Identify which cell holds the provided text, then report its (X, Y) central coordinate. 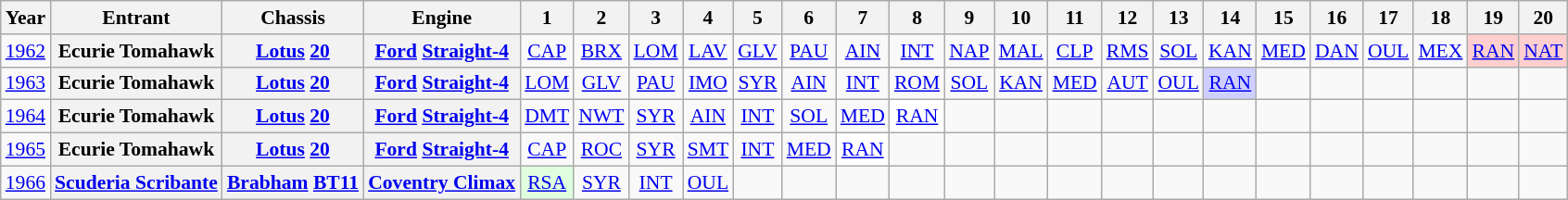
4 (708, 18)
DMT (547, 117)
Scuderia Scribante (136, 182)
10 (1021, 18)
15 (1283, 18)
NAP (969, 51)
Entrant (136, 18)
8 (917, 18)
12 (1128, 18)
ROC (601, 150)
SMT (708, 150)
Chassis (293, 18)
IMO (708, 83)
LAV (708, 51)
RMS (1128, 51)
3 (656, 18)
MAL (1021, 51)
1964 (26, 117)
Coventry Climax (441, 182)
1962 (26, 51)
7 (863, 18)
NAT (1543, 51)
1966 (26, 182)
5 (758, 18)
MEX (1440, 51)
6 (809, 18)
18 (1440, 18)
Brabham BT11 (293, 182)
14 (1231, 18)
1963 (26, 83)
13 (1178, 18)
Engine (441, 18)
2 (601, 18)
11 (1075, 18)
20 (1543, 18)
16 (1336, 18)
1965 (26, 150)
BRX (601, 51)
DAN (1336, 51)
CLP (1075, 51)
9 (969, 18)
1 (547, 18)
ROM (917, 83)
RSA (547, 182)
Year (26, 18)
17 (1388, 18)
19 (1493, 18)
AUT (1128, 83)
NWT (601, 117)
